Locate the cell with the specified text and output its [X, Y] center coordinate. 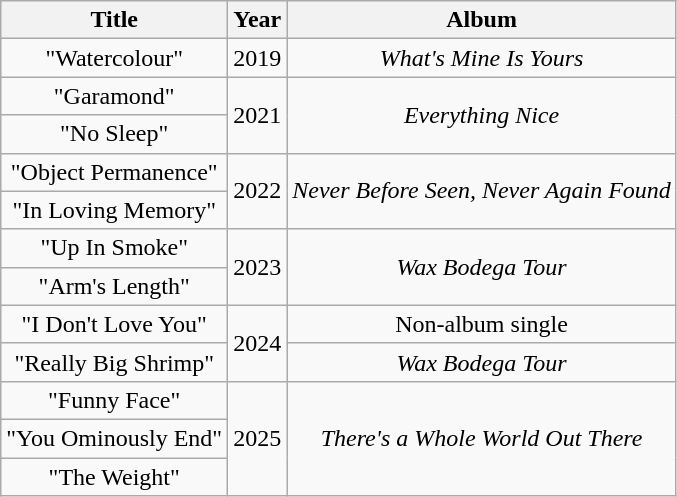
"Funny Face" [114, 400]
"The Weight" [114, 477]
"No Sleep" [114, 134]
Never Before Seen, Never Again Found [482, 191]
"I Don't Love You" [114, 324]
Everything Nice [482, 115]
Title [114, 20]
"Watercolour" [114, 58]
"Really Big Shrimp" [114, 362]
2019 [258, 58]
"Up In Smoke" [114, 248]
What's Mine Is Yours [482, 58]
2023 [258, 267]
Album [482, 20]
2021 [258, 115]
2022 [258, 191]
"Garamond" [114, 96]
"Arm's Length" [114, 286]
"In Loving Memory" [114, 210]
2025 [258, 438]
There's a Whole World Out There [482, 438]
Non-album single [482, 324]
"You Ominously End" [114, 438]
"Object Permanence" [114, 172]
Year [258, 20]
2024 [258, 343]
